Provide the [x, y] coordinate of the cell's center where the given text is located.  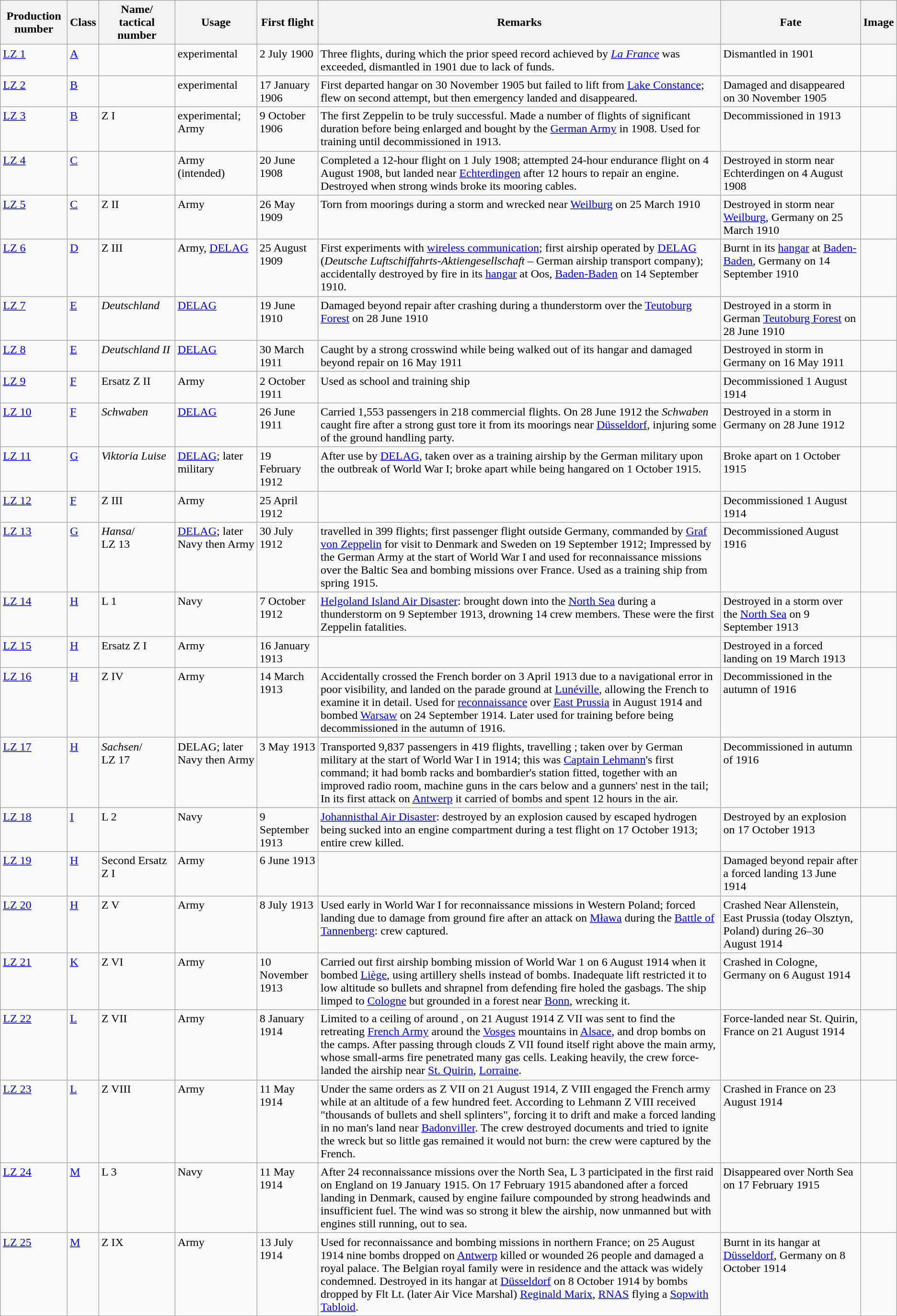
19 February 1912 [287, 469]
Schwaben [137, 425]
6 June 1913 [287, 874]
Z IV [137, 703]
3 May 1913 [287, 773]
Z VII [137, 1045]
Crashed Near Allenstein, East Prussia (today Olsztyn, Poland) during 26–30 August 1914 [791, 924]
8 July 1913 [287, 924]
Image [879, 23]
26 June 1911 [287, 425]
LZ 7 [34, 318]
Decommissioned in the autumn of 1916 [791, 703]
LZ 3 [34, 129]
LZ 23 [34, 1121]
LZ 1 [34, 60]
LZ 14 [34, 614]
Fate [791, 23]
Destroyed by an explosion on 17 October 1913 [791, 830]
A [83, 60]
Viktoria Luise [137, 469]
25 August 1909 [287, 267]
Dismantled in 1901 [791, 60]
Ersatz Z II [137, 387]
experimental; Army [216, 129]
LZ 12 [34, 506]
30 July 1912 [287, 557]
Deutschland [137, 318]
Sachsen/LZ 17 [137, 773]
I [83, 830]
Broke apart on 1 October 1915 [791, 469]
14 March 1913 [287, 703]
Army (intended) [216, 173]
LZ 15 [34, 652]
20 June 1908 [287, 173]
Decommissioned August 1916 [791, 557]
LZ 20 [34, 924]
Destroyed in storm near Weilburg, Germany on 25 March 1910 [791, 217]
Z I [137, 129]
Caught by a strong crosswind while being walked out of its hangar and damaged beyond repair on 16 May 1911 [519, 356]
Destroyed in a storm in Germany on 28 June 1912 [791, 425]
K [83, 981]
First flight [287, 23]
Burnt in its hangar at Baden-Baden, Germany on 14 September 1910 [791, 267]
10 November 1913 [287, 981]
LZ 6 [34, 267]
Destroyed in storm in Germany on 16 May 1911 [791, 356]
Z VIII [137, 1121]
Z VI [137, 981]
LZ 10 [34, 425]
LZ 22 [34, 1045]
Burnt in its hangar at Düsseldorf, Germany on 8 October 1914 [791, 1274]
DELAG; later military [216, 469]
9 October 1906 [287, 129]
13 July 1914 [287, 1274]
L 1 [137, 614]
First departed hangar on 30 November 1905 but failed to lift from Lake Constance; flew on second attempt, but then emergency landed and disappeared. [519, 91]
2 October 1911 [287, 387]
LZ 11 [34, 469]
Z V [137, 924]
LZ 8 [34, 356]
Ersatz Z I [137, 652]
Hansa/LZ 13 [137, 557]
L 2 [137, 830]
Crashed in France on 23 August 1914 [791, 1121]
2 July 1900 [287, 60]
Decommissioned in autumn of 1916 [791, 773]
LZ 24 [34, 1198]
D [83, 267]
LZ 2 [34, 91]
LZ 13 [34, 557]
Damaged beyond repair after a forced landing 13 June 1914 [791, 874]
Z IX [137, 1274]
Destroyed in storm near Echterdingen on 4 August 1908 [791, 173]
17 January 1906 [287, 91]
Z II [137, 217]
LZ 4 [34, 173]
Destroyed in a forced landing on 19 March 1913 [791, 652]
Destroyed in a storm in German Teutoburg Forest on 28 June 1910 [791, 318]
Remarks [519, 23]
Name/tactical number [137, 23]
LZ 21 [34, 981]
16 January 1913 [287, 652]
Army, DELAG [216, 267]
Three flights, during which the prior speed record achieved by La France was exceeded, dismantled in 1901 due to lack of funds. [519, 60]
Usage [216, 23]
LZ 16 [34, 703]
26 May 1909 [287, 217]
LZ 25 [34, 1274]
Used as school and training ship [519, 387]
19 June 1910 [287, 318]
Decommissioned in 1913 [791, 129]
L 3 [137, 1198]
Force-landed near St. Quirin, France on 21 August 1914 [791, 1045]
Crashed in Cologne, Germany on 6 August 1914 [791, 981]
LZ 9 [34, 387]
Disappeared over North Sea on 17 February 1915 [791, 1198]
Damaged and disappeared on 30 November 1905 [791, 91]
LZ 5 [34, 217]
Destroyed in a storm over the North Sea on 9 September 1913 [791, 614]
Production number [34, 23]
9 September 1913 [287, 830]
8 January 1914 [287, 1045]
LZ 19 [34, 874]
Deutschland II [137, 356]
Damaged beyond repair after crashing during a thunderstorm over the Teutoburg Forest on 28 June 1910 [519, 318]
7 October 1912 [287, 614]
25 April 1912 [287, 506]
Second Ersatz Z I [137, 874]
LZ 18 [34, 830]
LZ 17 [34, 773]
30 March 1911 [287, 356]
Class [83, 23]
Torn from moorings during a storm and wrecked near Weilburg on 25 March 1910 [519, 217]
